Locate the cell with the specified text and output its [x, y] center coordinate. 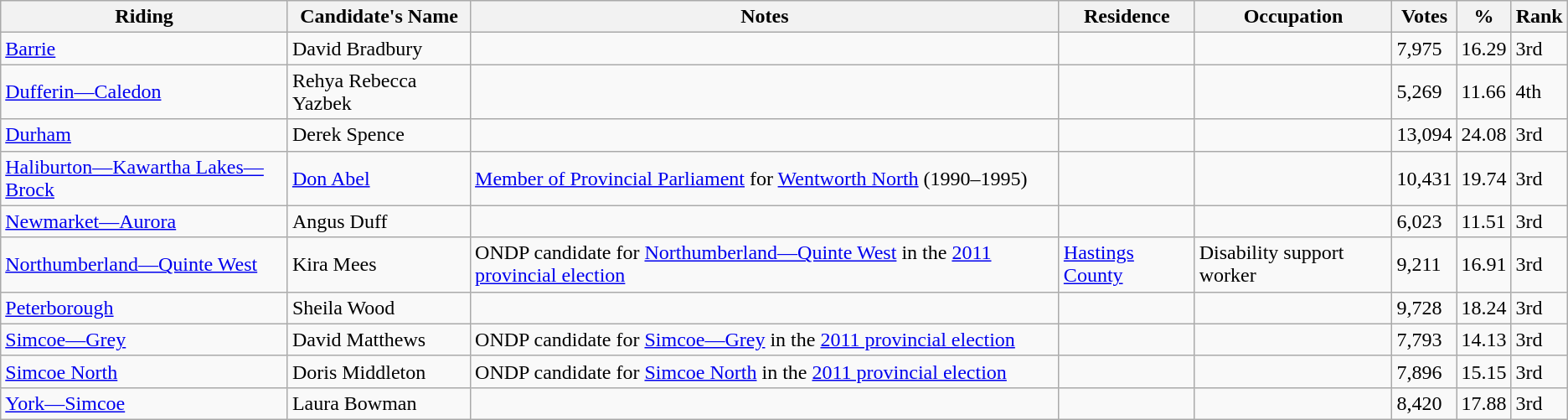
Peterborough [144, 308]
7,975 [1424, 49]
6,023 [1424, 221]
% [1484, 17]
15.15 [1484, 371]
Notes [766, 17]
Residence [1127, 17]
24.08 [1484, 135]
9,728 [1424, 308]
Riding [144, 17]
Simcoe—Grey [144, 340]
Votes [1424, 17]
18.24 [1484, 308]
ONDP candidate for Simcoe—Grey in the 2011 provincial election [766, 340]
Durham [144, 135]
16.91 [1484, 265]
David Bradbury [379, 49]
8,420 [1424, 403]
Simcoe North [144, 371]
Haliburton—Kawartha Lakes—Brock [144, 178]
Sheila Wood [379, 308]
David Matthews [379, 340]
Dufferin—Caledon [144, 92]
Laura Bowman [379, 403]
ONDP candidate for Simcoe North in the 2011 provincial election [766, 371]
Rank [1540, 17]
ONDP candidate for Northumberland—Quinte West in the 2011 provincial election [766, 265]
Occupation [1293, 17]
4th [1540, 92]
Hastings County [1127, 265]
Angus Duff [379, 221]
Candidate's Name [379, 17]
Newmarket—Aurora [144, 221]
11.51 [1484, 221]
Doris Middleton [379, 371]
Northumberland—Quinte West [144, 265]
13,094 [1424, 135]
17.88 [1484, 403]
5,269 [1424, 92]
9,211 [1424, 265]
York—Simcoe [144, 403]
7,896 [1424, 371]
Derek Spence [379, 135]
Rehya Rebecca Yazbek [379, 92]
Disability support worker [1293, 265]
Don Abel [379, 178]
19.74 [1484, 178]
11.66 [1484, 92]
Member of Provincial Parliament for Wentworth North (1990–1995) [766, 178]
10,431 [1424, 178]
Barrie [144, 49]
Kira Mees [379, 265]
16.29 [1484, 49]
14.13 [1484, 340]
7,793 [1424, 340]
